Detect which cell encompasses the target text, then output its [X, Y] center coordinate. 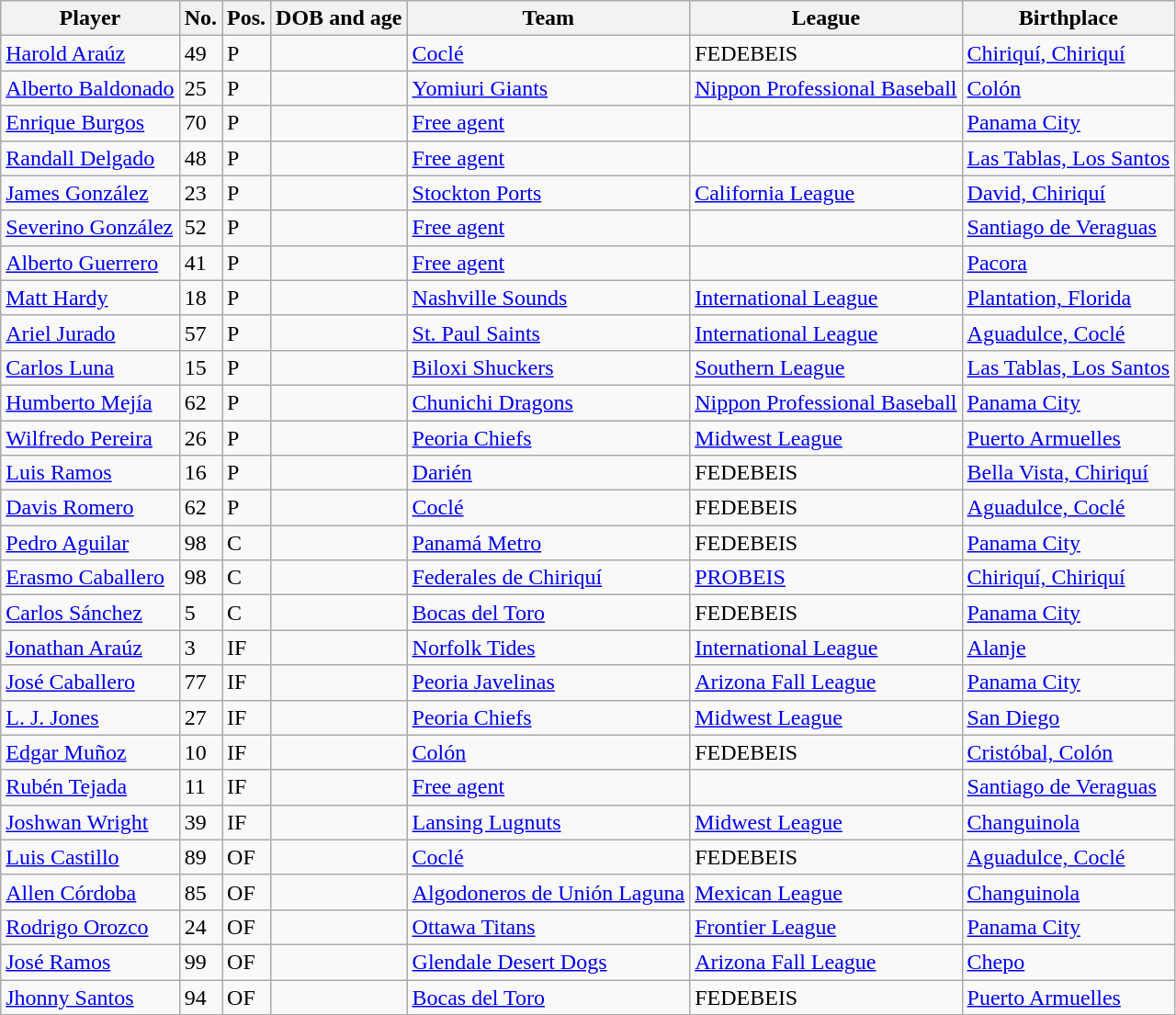
Jonathan Araúz [90, 648]
Humberto Mejía [90, 402]
Harold Araúz [90, 53]
Birthplace [1069, 18]
Luis Castillo [90, 857]
James González [90, 193]
Ariel Jurado [90, 333]
Mexican League [826, 892]
48 [200, 158]
39 [200, 822]
57 [200, 333]
24 [200, 927]
26 [200, 438]
Nashville Sounds [548, 298]
San Diego [1069, 717]
77 [200, 682]
Stockton Ports [548, 193]
18 [200, 298]
Chunichi Dragons [548, 402]
16 [200, 473]
Team [548, 18]
Joshwan Wright [90, 822]
Matt Hardy [90, 298]
Pos. [246, 18]
Biloxi Shuckers [548, 367]
70 [200, 123]
No. [200, 18]
25 [200, 88]
Edgar Muñoz [90, 752]
Carlos Luna [90, 367]
94 [200, 997]
Cristóbal, Colón [1069, 752]
99 [200, 962]
10 [200, 752]
Darién [548, 473]
Carlos Sánchez [90, 613]
Randall Delgado [90, 158]
15 [200, 367]
Davis Romero [90, 508]
Peoria Javelinas [548, 682]
League [826, 18]
Enrique Burgos [90, 123]
Frontier League [826, 927]
85 [200, 892]
Jhonny Santos [90, 997]
California League [826, 193]
Pedro Aguilar [90, 543]
Lansing Lugnuts [548, 822]
Player [90, 18]
Wilfredo Pereira [90, 438]
27 [200, 717]
Bella Vista, Chiriquí [1069, 473]
Luis Ramos [90, 473]
49 [200, 53]
41 [200, 263]
Southern League [826, 367]
Algodoneros de Unión Laguna [548, 892]
23 [200, 193]
Alberto Baldonado [90, 88]
11 [200, 787]
Norfolk Tides [548, 648]
José Caballero [90, 682]
52 [200, 228]
PROBEIS [826, 578]
Rodrigo Orozco [90, 927]
Alanje [1069, 648]
David, Chiriquí [1069, 193]
Erasmo Caballero [90, 578]
Chepo [1069, 962]
José Ramos [90, 962]
Alberto Guerrero [90, 263]
Plantation, Florida [1069, 298]
Pacora [1069, 263]
Federales de Chiriquí [548, 578]
89 [200, 857]
L. J. Jones [90, 717]
Ottawa Titans [548, 927]
Glendale Desert Dogs [548, 962]
5 [200, 613]
DOB and age [339, 18]
Panamá Metro [548, 543]
3 [200, 648]
Allen Córdoba [90, 892]
St. Paul Saints [548, 333]
Severino González [90, 228]
Rubén Tejada [90, 787]
Yomiuri Giants [548, 88]
